Return [X, Y] of the center of cell containing provided text 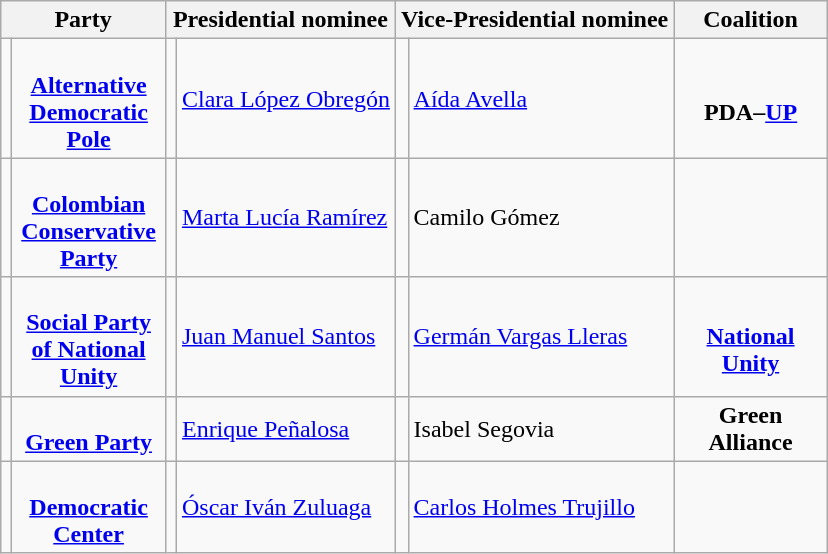
Camilo Gómez [541, 218]
Presidential nominee [280, 20]
Coalition [751, 20]
Isabel Segovia [541, 428]
Social Party of National Unity [89, 336]
Democratic Center [89, 507]
Carlos Holmes Trujillo [541, 507]
Party [84, 20]
Germán Vargas Lleras [541, 336]
Colombian Conservative Party [89, 218]
Marta Lucía Ramírez [286, 218]
Alternative Democratic Pole [89, 98]
National Unity [751, 336]
PDA–UP [751, 98]
Juan Manuel Santos [286, 336]
Green Alliance [751, 428]
Green Party [89, 428]
Clara López Obregón [286, 98]
Vice-Presidential nominee [534, 20]
Enrique Peñalosa [286, 428]
Óscar Iván Zuluaga [286, 507]
Aída Avella [541, 98]
